Determine the (X, Y) coordinate at the center of the cell enclosing the given text.  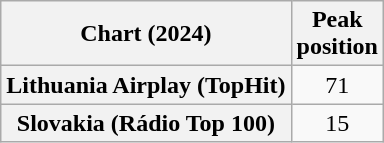
15 (337, 123)
Peakposition (337, 34)
Chart (2024) (146, 34)
Lithuania Airplay (TopHit) (146, 85)
Slovakia (Rádio Top 100) (146, 123)
71 (337, 85)
